From the cell containing the given text, extract its center point as [X, Y] coordinate. 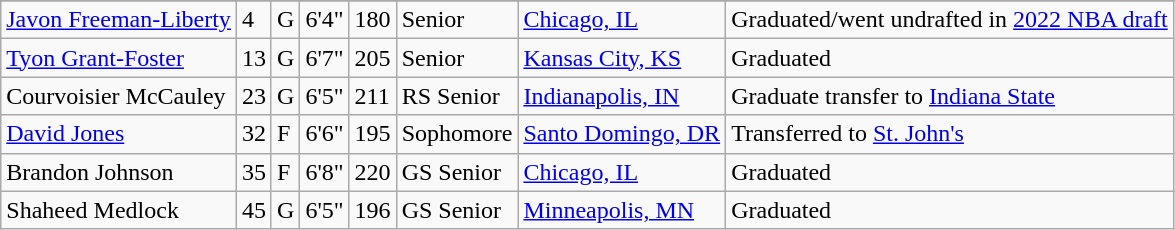
45 [254, 210]
RS Senior [457, 96]
180 [372, 20]
195 [372, 134]
Graduate transfer to Indiana State [950, 96]
Courvoisier McCauley [119, 96]
Minneapolis, MN [622, 210]
Brandon Johnson [119, 172]
Tyon Grant-Foster [119, 58]
196 [372, 210]
4 [254, 20]
220 [372, 172]
Kansas City, KS [622, 58]
6'7" [324, 58]
Santo Domingo, DR [622, 134]
6'8" [324, 172]
23 [254, 96]
Transferred to St. John's [950, 134]
Javon Freeman-Liberty [119, 20]
13 [254, 58]
32 [254, 134]
35 [254, 172]
David Jones [119, 134]
Graduated/went undrafted in 2022 NBA draft [950, 20]
Indianapolis, IN [622, 96]
Sophomore [457, 134]
6'4" [324, 20]
211 [372, 96]
6'6" [324, 134]
Shaheed Medlock [119, 210]
205 [372, 58]
